Return (x, y) of the center of cell containing provided text 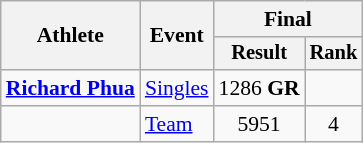
Rank (334, 54)
Team (177, 124)
Richard Phua (70, 88)
Athlete (70, 36)
Singles (177, 88)
Final (288, 19)
Result (260, 54)
4 (334, 124)
Event (177, 36)
5951 (260, 124)
1286 GR (260, 88)
